Search for the cell housing the specified text and yield its [x, y] center coordinate. 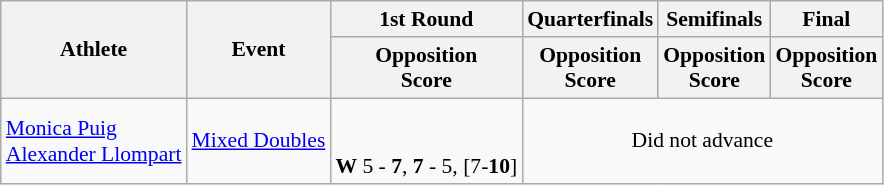
Athlete [94, 50]
Mixed Doubles [259, 142]
Did not advance [702, 142]
Quarterfinals [590, 19]
Final [826, 19]
W 5 - 7, 7 - 5, [7-10] [426, 142]
Semifinals [714, 19]
Event [259, 50]
1st Round [426, 19]
Monica PuigAlexander Llompart [94, 142]
